Scan for the cell matching the given text and deliver its (X, Y) coordinate at center. 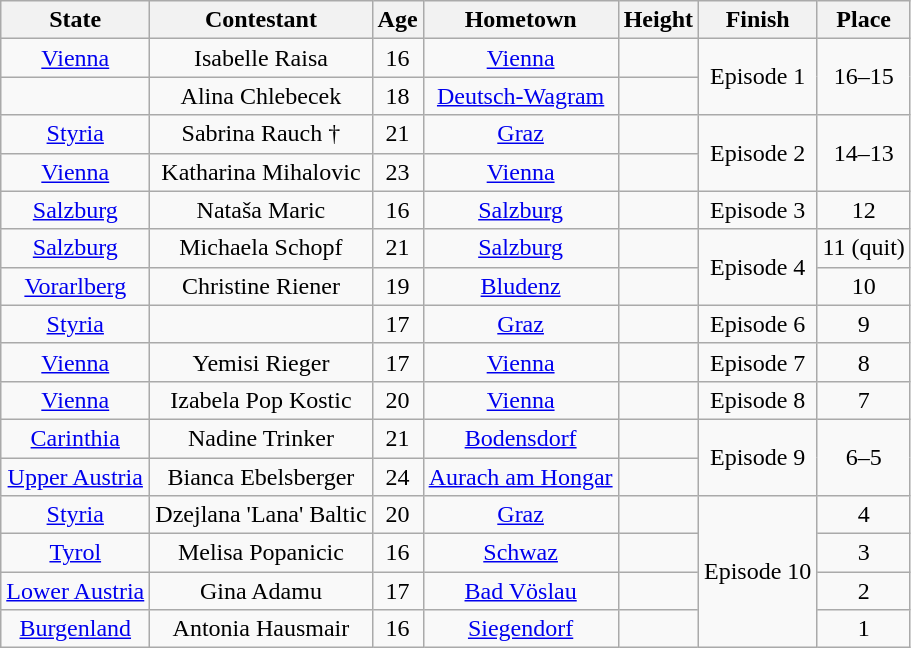
Episode 2 (758, 153)
Siegendorf (520, 629)
9 (864, 324)
Gina Adamu (261, 591)
Carinthia (76, 438)
Episode 7 (758, 362)
18 (398, 96)
Place (864, 20)
4 (864, 515)
Bad Vöslau (520, 591)
Sabrina Rauch † (261, 134)
Episode 6 (758, 324)
Nataša Maric (261, 210)
Episode 4 (758, 267)
Episode 3 (758, 210)
Episode 10 (758, 572)
16–15 (864, 77)
7 (864, 400)
Izabela Pop Kostic (261, 400)
Schwaz (520, 553)
24 (398, 477)
8 (864, 362)
Nadine Trinker (261, 438)
14–13 (864, 153)
Age (398, 20)
Aurach am Hongar (520, 477)
Katharina Mihalovic (261, 172)
Bludenz (520, 286)
State (76, 20)
Height (658, 20)
Alina Chlebecek (261, 96)
3 (864, 553)
Antonia Hausmair (261, 629)
Lower Austria (76, 591)
12 (864, 210)
19 (398, 286)
Episode 1 (758, 77)
Bodensdorf (520, 438)
Episode 9 (758, 457)
Hometown (520, 20)
Burgenland (76, 629)
10 (864, 286)
6–5 (864, 457)
Melisa Popanicic (261, 553)
Contestant (261, 20)
Finish (758, 20)
Yemisi Rieger (261, 362)
11 (quit) (864, 248)
Bianca Ebelsberger (261, 477)
23 (398, 172)
Vorarlberg (76, 286)
Tyrol (76, 553)
Isabelle Raisa (261, 58)
Michaela Schopf (261, 248)
2 (864, 591)
Episode 8 (758, 400)
Upper Austria (76, 477)
Christine Riener (261, 286)
1 (864, 629)
Dzejlana 'Lana' Baltic (261, 515)
Deutsch-Wagram (520, 96)
